Extract the [x, y] coordinate from the center of the cell holding the provided text.  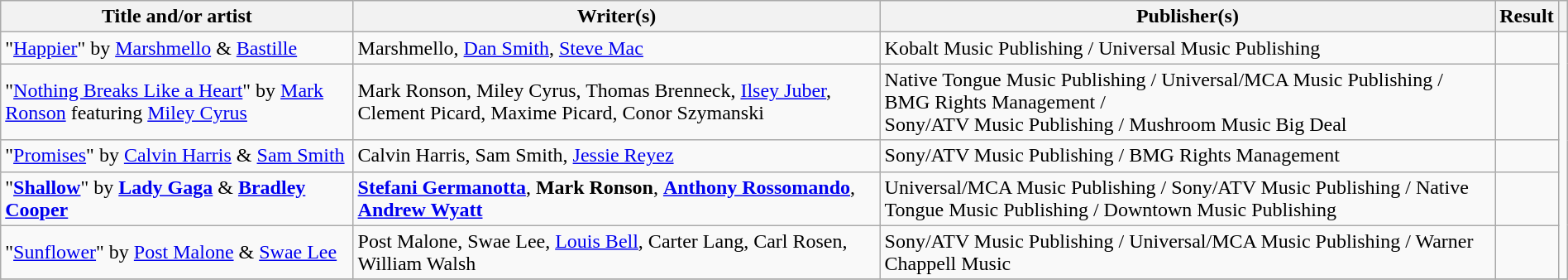
Calvin Harris, Sam Smith, Jessie Reyez [617, 156]
"Promises" by Calvin Harris & Sam Smith [177, 156]
Result [1527, 17]
Kobalt Music Publishing / Universal Music Publishing [1188, 48]
Marshmello, Dan Smith, Steve Mac [617, 48]
Stefani Germanotta, Mark Ronson, Anthony Rossomando, Andrew Wyatt [617, 199]
"Shallow" by Lady Gaga & Bradley Cooper [177, 199]
Native Tongue Music Publishing / Universal/MCA Music Publishing / BMG Rights Management /Sony/ATV Music Publishing / Mushroom Music Big Deal [1188, 102]
Writer(s) [617, 17]
Universal/MCA Music Publishing / Sony/ATV Music Publishing / Native Tongue Music Publishing / Downtown Music Publishing [1188, 199]
Mark Ronson, Miley Cyrus, Thomas Brenneck, Ilsey Juber, Clement Picard, Maxime Picard, Conor Szymanski [617, 102]
"Nothing Breaks Like a Heart" by Mark Ronson featuring Miley Cyrus [177, 102]
"Happier" by Marshmello & Bastille [177, 48]
Sony/ATV Music Publishing / BMG Rights Management [1188, 156]
Publisher(s) [1188, 17]
Post Malone, Swae Lee, Louis Bell, Carter Lang, Carl Rosen, William Walsh [617, 252]
"Sunflower" by Post Malone & Swae Lee [177, 252]
Title and/or artist [177, 17]
Sony/ATV Music Publishing / Universal/MCA Music Publishing / Warner Chappell Music [1188, 252]
